From the cell containing the given text, extract its center point as (x, y) coordinate. 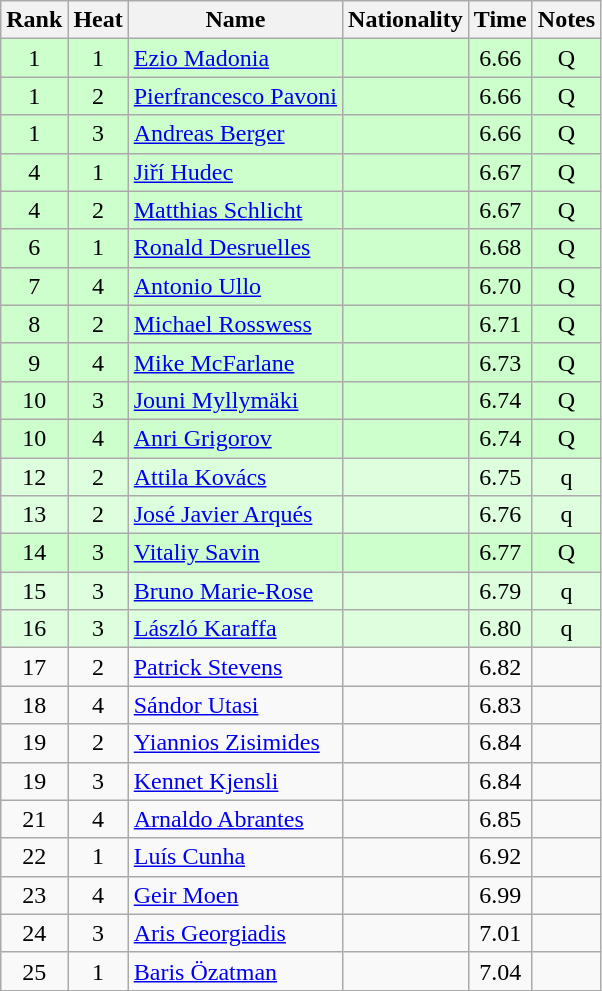
6.92 (500, 857)
6.75 (500, 477)
7 (34, 286)
Heat (98, 20)
Kennet Kjensli (235, 781)
Pierfrancesco Pavoni (235, 96)
Nationality (406, 20)
25 (34, 971)
Ronald Desruelles (235, 248)
Michael Rosswess (235, 324)
Anri Grigorov (235, 438)
6.83 (500, 705)
6 (34, 248)
7.04 (500, 971)
9 (34, 362)
Vitaliy Savin (235, 553)
6.77 (500, 553)
Bruno Marie-Rose (235, 591)
6.71 (500, 324)
6.79 (500, 591)
7.01 (500, 933)
24 (34, 933)
8 (34, 324)
Jiří Hudec (235, 172)
16 (34, 629)
6.99 (500, 895)
Rank (34, 20)
Antonio Ullo (235, 286)
Luís Cunha (235, 857)
Arnaldo Abrantes (235, 819)
László Karaffa (235, 629)
21 (34, 819)
Baris Özatman (235, 971)
6.76 (500, 515)
6.68 (500, 248)
Patrick Stevens (235, 667)
Mike McFarlane (235, 362)
6.73 (500, 362)
Sándor Utasi (235, 705)
Yiannios Zisimides (235, 743)
José Javier Arqués (235, 515)
6.70 (500, 286)
6.82 (500, 667)
23 (34, 895)
12 (34, 477)
Notes (566, 20)
Ezio Madonia (235, 58)
Geir Moen (235, 895)
18 (34, 705)
6.80 (500, 629)
Matthias Schlicht (235, 210)
6.85 (500, 819)
Attila Kovács (235, 477)
Aris Georgiadis (235, 933)
Time (500, 20)
Andreas Berger (235, 134)
Jouni Myllymäki (235, 400)
13 (34, 515)
22 (34, 857)
Name (235, 20)
14 (34, 553)
15 (34, 591)
17 (34, 667)
